Provide the (X, Y) coordinate of the cell's center where the given text is located.  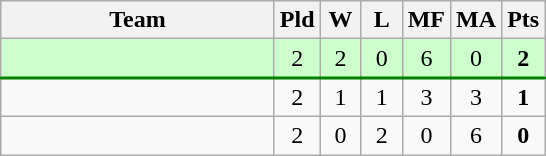
Pts (524, 20)
Pld (297, 20)
Team (138, 20)
MF (426, 20)
W (340, 20)
MA (476, 20)
L (382, 20)
